From the cell containing the given text, extract its center point as (X, Y) coordinate. 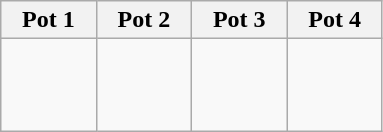
Pot 1 (48, 20)
Pot 4 (334, 20)
Pot 2 (144, 20)
Pot 3 (240, 20)
